Locate the cell with the specified text and output its [x, y] center coordinate. 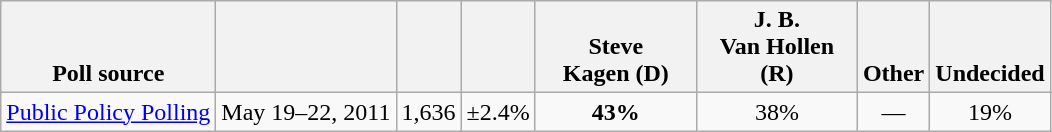
43% [616, 112]
±2.4% [498, 112]
Public Policy Polling [108, 112]
J. B.Van Hollen (R) [776, 47]
May 19–22, 2011 [306, 112]
1,636 [428, 112]
SteveKagen (D) [616, 47]
19% [990, 112]
Undecided [990, 47]
38% [776, 112]
Poll source [108, 47]
— [893, 112]
Other [893, 47]
